Search for the cell housing the specified text and yield its [x, y] center coordinate. 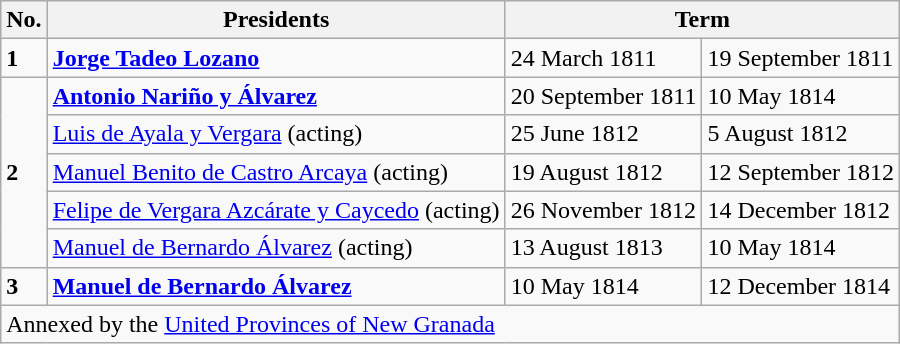
13 August 1813 [604, 248]
24 March 1811 [604, 58]
Annexed by the United Provinces of New Granada [450, 324]
12 September 1812 [801, 172]
19 August 1812 [604, 172]
Presidents [276, 20]
Luis de Ayala y Vergara (acting) [276, 134]
Jorge Tadeo Lozano [276, 58]
14 December 1812 [801, 210]
Manuel Benito de Castro Arcaya (acting) [276, 172]
12 December 1814 [801, 286]
5 August 1812 [801, 134]
25 June 1812 [604, 134]
3 [24, 286]
19 September 1811 [801, 58]
Manuel de Bernardo Álvarez (acting) [276, 248]
20 September 1811 [604, 96]
Manuel de Bernardo Álvarez [276, 286]
Term [702, 20]
2 [24, 172]
Antonio Nariño y Álvarez [276, 96]
No. [24, 20]
1 [24, 58]
26 November 1812 [604, 210]
Felipe de Vergara Azcárate y Caycedo (acting) [276, 210]
